Return [X, Y] of the center of cell containing provided text 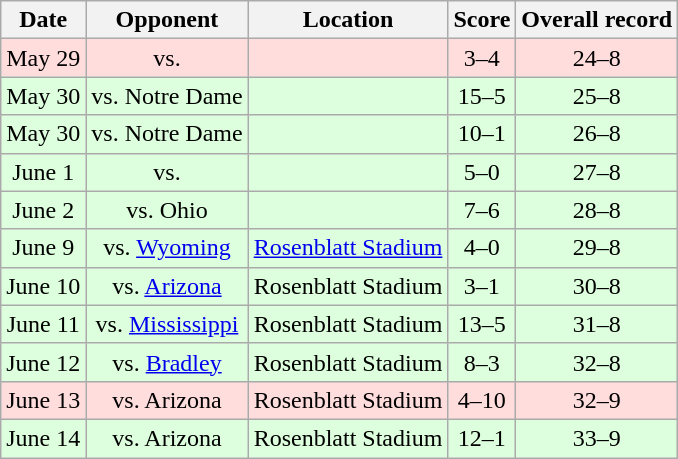
13–5 [482, 324]
3–4 [482, 58]
12–1 [482, 438]
28–8 [597, 210]
33–9 [597, 438]
June 13 [44, 400]
Location [348, 20]
vs. Mississippi [167, 324]
5–0 [482, 172]
Date [44, 20]
June 10 [44, 286]
June 9 [44, 248]
8–3 [482, 362]
June 1 [44, 172]
32–9 [597, 400]
vs. Wyoming [167, 248]
31–8 [597, 324]
32–8 [597, 362]
24–8 [597, 58]
vs. Ohio [167, 210]
25–8 [597, 96]
4–0 [482, 248]
30–8 [597, 286]
June 14 [44, 438]
June 2 [44, 210]
3–1 [482, 286]
7–6 [482, 210]
10–1 [482, 134]
15–5 [482, 96]
May 29 [44, 58]
vs. Bradley [167, 362]
Score [482, 20]
June 12 [44, 362]
Opponent [167, 20]
4–10 [482, 400]
26–8 [597, 134]
29–8 [597, 248]
June 11 [44, 324]
27–8 [597, 172]
Overall record [597, 20]
